Capture the cell that displays the provided text and extract its [x, y] central coordinate. 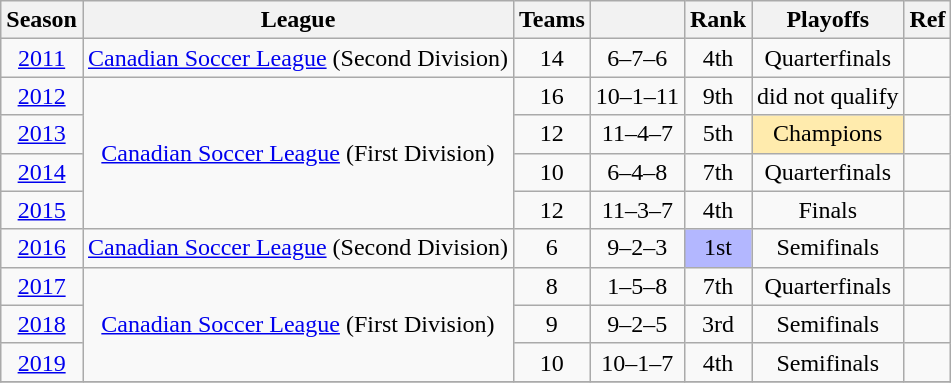
9th [718, 96]
2014 [42, 172]
1–5–8 [637, 286]
10–1–11 [637, 96]
Season [42, 20]
6–7–6 [637, 58]
2015 [42, 210]
1st [718, 248]
Teams [552, 20]
Finals [828, 210]
League [298, 20]
6 [552, 248]
2013 [42, 134]
11–3–7 [637, 210]
2018 [42, 324]
5th [718, 134]
2012 [42, 96]
Rank [718, 20]
11–4–7 [637, 134]
16 [552, 96]
2016 [42, 248]
6–4–8 [637, 172]
Champions [828, 134]
9–2–3 [637, 248]
Ref [928, 20]
Playoffs [828, 20]
9–2–5 [637, 324]
10–1–7 [637, 362]
8 [552, 286]
9 [552, 324]
2019 [42, 362]
did not qualify [828, 96]
2011 [42, 58]
2017 [42, 286]
3rd [718, 324]
14 [552, 58]
